Return the (x, y) coordinate for the center point of the cell that contains the specified text.  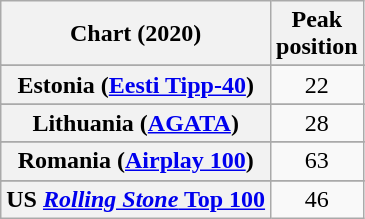
US Rolling Stone Top 100 (136, 199)
28 (317, 123)
Estonia (Eesti Tipp-40) (136, 85)
Romania (Airplay 100) (136, 161)
Chart (2020) (136, 34)
63 (317, 161)
46 (317, 199)
Lithuania (AGATA) (136, 123)
Peakposition (317, 34)
22 (317, 85)
